Locate the cell with the specified text and output its (x, y) center coordinate. 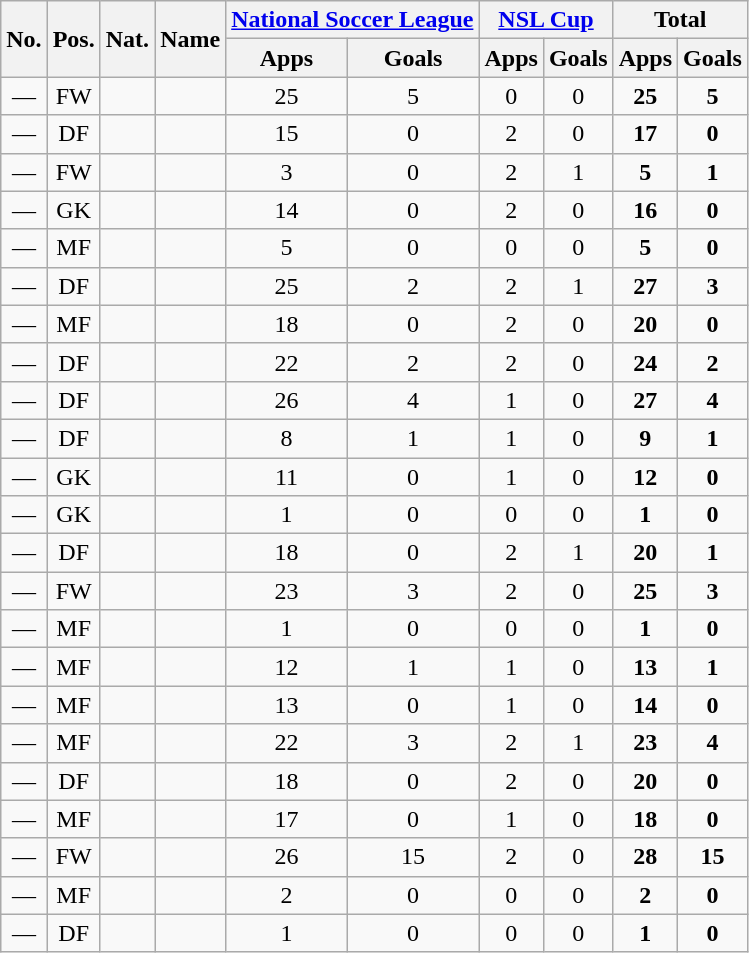
Nat. (127, 39)
24 (645, 362)
No. (24, 39)
8 (287, 438)
Name (190, 39)
16 (645, 210)
National Soccer League (352, 20)
11 (287, 477)
Total (680, 20)
NSL Cup (546, 20)
Pos. (74, 39)
9 (645, 438)
28 (645, 857)
